Search for the cell housing the specified text and yield its [X, Y] center coordinate. 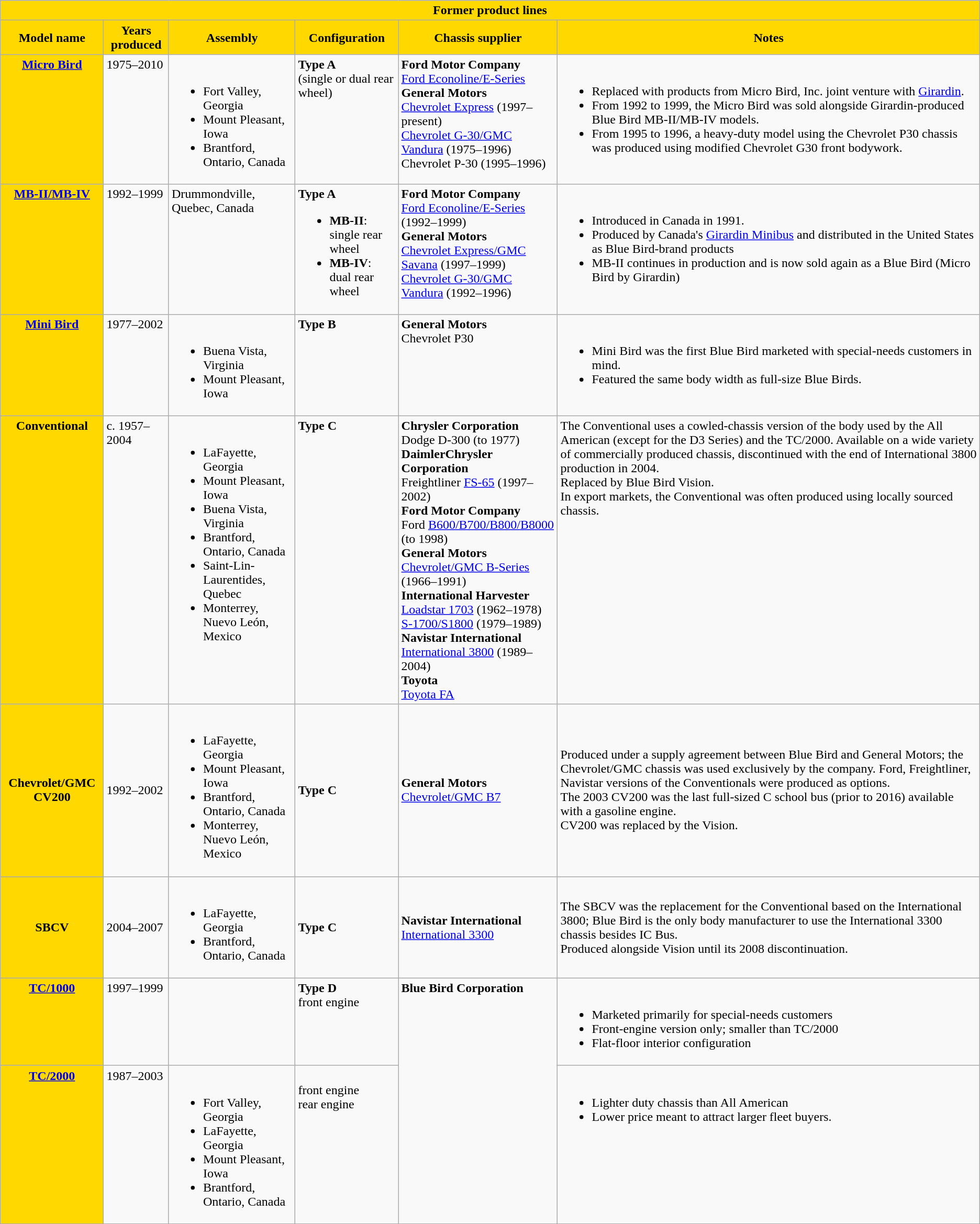
1992–2002 [136, 791]
Fort Valley, GeorgiaMount Pleasant, IowaBrantford, Ontario, Canada [232, 119]
LaFayette, GeorgiaMount Pleasant, IowaBrantford, Ontario, CanadaMonterrey, Nuevo León, Mexico [232, 791]
Type AMB-II: single rear wheelMB-IV: dual rear wheel [347, 249]
Conventional [52, 560]
Type A(single or dual rear wheel) [347, 119]
Model name [52, 38]
Lighter duty chassis than All AmericanLower price meant to attract larger fleet buyers. [769, 1144]
Navistar InternationalInternational 3300 [478, 927]
Fort Valley, GeorgiaLaFayette, GeorgiaMount Pleasant, IowaBrantford, Ontario, Canada [232, 1144]
General MotorsChevrolet P30 [478, 365]
Chevrolet/GMC CV200 [52, 791]
Type B [347, 365]
General MotorsChevrolet/GMC B7 [478, 791]
Mini Bird [52, 365]
Configuration [347, 38]
1975–2010 [136, 119]
Drummondville, Quebec, Canada [232, 249]
1997–1999 [136, 1022]
2004–2007 [136, 927]
MB-II/MB-IV [52, 249]
Years produced [136, 38]
Mini Bird was the first Blue Bird marketed with special-needs customers in mind.Featured the same body width as full-size Blue Birds. [769, 365]
TC/2000 [52, 1144]
1987–2003 [136, 1144]
Micro Bird [52, 119]
Marketed primarily for special-needs customersFront-engine version only; smaller than TC/2000Flat-floor interior configuration [769, 1022]
SBCV [52, 927]
Notes [769, 38]
front enginerear engine [347, 1144]
1977–2002 [136, 365]
Blue Bird Corporation [478, 1100]
Former product lines [490, 10]
Type Dfront engine [347, 1022]
c. 1957–2004 [136, 560]
Buena Vista, VirginiaMount Pleasant, Iowa [232, 365]
Chassis supplier [478, 38]
Assembly [232, 38]
LaFayette, GeorgiaMount Pleasant, IowaBuena Vista, VirginiaBrantford, Ontario, CanadaSaint-Lin-Laurentides, QuebecMonterrey, Nuevo León, Mexico [232, 560]
1992–1999 [136, 249]
TC/1000 [52, 1022]
LaFayette, GeorgiaBrantford, Ontario, Canada [232, 927]
Ford Motor CompanyFord Econoline/E-Series (1992–1999)General MotorsChevrolet Express/GMC Savana (1997–1999)Chevrolet G-30/GMC Vandura (1992–1996) [478, 249]
